For the text-containing cell, return its midpoint in [x, y] coordinate format. 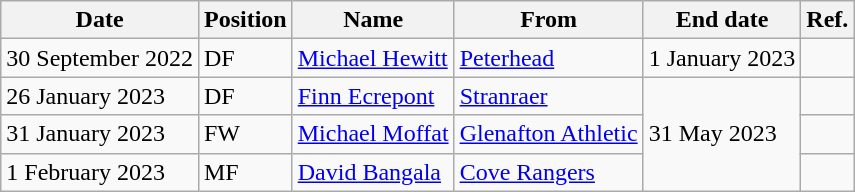
David Bangala [373, 172]
MF [245, 172]
26 January 2023 [100, 96]
Ref. [828, 20]
Stranraer [548, 96]
End date [722, 20]
Date [100, 20]
Peterhead [548, 58]
Glenafton Athletic [548, 134]
Name [373, 20]
Position [245, 20]
From [548, 20]
31 May 2023 [722, 134]
31 January 2023 [100, 134]
Michael Moffat [373, 134]
1 February 2023 [100, 172]
1 January 2023 [722, 58]
FW [245, 134]
30 September 2022 [100, 58]
Finn Ecrepont [373, 96]
Cove Rangers [548, 172]
Michael Hewitt [373, 58]
